Find where the given text appears and provide that cell's center as (X, Y) coordinate. 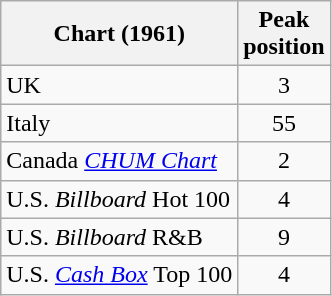
Chart (1961) (120, 34)
U.S. Billboard R&B (120, 237)
U.S. Cash Box Top 100 (120, 275)
Italy (120, 123)
3 (284, 85)
2 (284, 161)
Peakposition (284, 34)
55 (284, 123)
U.S. Billboard Hot 100 (120, 199)
UK (120, 85)
9 (284, 237)
Canada CHUM Chart (120, 161)
